Extract the (x, y) coordinate from the center of the cell holding the provided text.  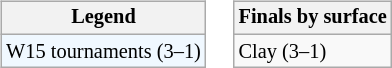
Finals by surface (313, 18)
W15 tournaments (3–1) (103, 51)
Clay (3–1) (313, 51)
Legend (103, 18)
